Return the [X, Y] coordinate for the center point of the cell that contains the specified text.  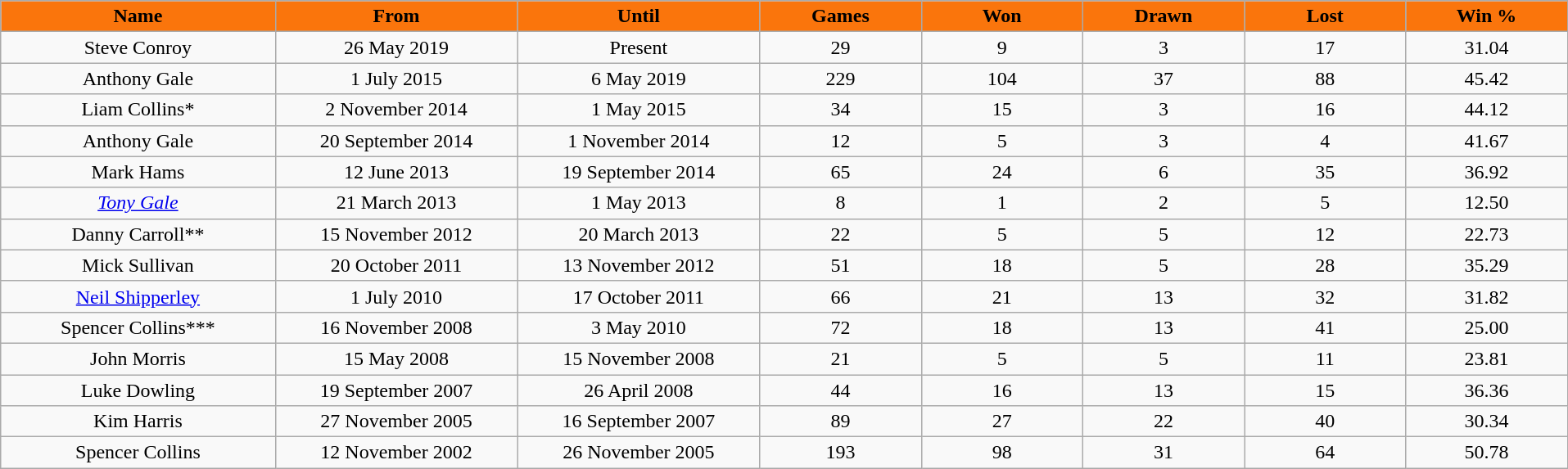
Danny Carroll** [138, 234]
36.92 [1487, 172]
Spencer Collins*** [138, 327]
40 [1325, 422]
6 [1163, 172]
26 April 2008 [639, 390]
1 May 2015 [639, 110]
72 [840, 327]
6 May 2019 [639, 79]
45.42 [1487, 79]
41.67 [1487, 141]
15 November 2012 [396, 234]
1 November 2014 [639, 141]
37 [1163, 79]
Luke Dowling [138, 390]
27 November 2005 [396, 422]
24 [1002, 172]
64 [1325, 453]
31 [1163, 453]
34 [840, 110]
28 [1325, 265]
19 September 2014 [639, 172]
Drawn [1163, 16]
16 September 2007 [639, 422]
John Morris [138, 359]
Win % [1487, 16]
12.50 [1487, 203]
17 [1325, 47]
1 May 2013 [639, 203]
35.29 [1487, 265]
20 October 2011 [396, 265]
From [396, 16]
15 May 2008 [396, 359]
66 [840, 296]
44 [840, 390]
Neil Shipperley [138, 296]
1 July 2015 [396, 79]
3 May 2010 [639, 327]
1 July 2010 [396, 296]
15 November 2008 [639, 359]
32 [1325, 296]
12 November 2002 [396, 453]
Won [1002, 16]
229 [840, 79]
Steve Conroy [138, 47]
Lost [1325, 16]
1 [1002, 203]
22.73 [1487, 234]
23.81 [1487, 359]
Kim Harris [138, 422]
Games [840, 16]
Tony Gale [138, 203]
36.36 [1487, 390]
50.78 [1487, 453]
Spencer Collins [138, 453]
44.12 [1487, 110]
26 May 2019 [396, 47]
20 March 2013 [639, 234]
16 November 2008 [396, 327]
Mick Sullivan [138, 265]
65 [840, 172]
104 [1002, 79]
29 [840, 47]
31.82 [1487, 296]
19 September 2007 [396, 390]
21 March 2013 [396, 203]
51 [840, 265]
12 June 2013 [396, 172]
88 [1325, 79]
11 [1325, 359]
13 November 2012 [639, 265]
31.04 [1487, 47]
98 [1002, 453]
26 November 2005 [639, 453]
25.00 [1487, 327]
4 [1325, 141]
2 November 2014 [396, 110]
Until [639, 16]
20 September 2014 [396, 141]
2 [1163, 203]
35 [1325, 172]
Mark Hams [138, 172]
Present [639, 47]
30.34 [1487, 422]
Name [138, 16]
9 [1002, 47]
Liam Collins* [138, 110]
89 [840, 422]
27 [1002, 422]
17 October 2011 [639, 296]
193 [840, 453]
8 [840, 203]
41 [1325, 327]
